Determine the [x, y] coordinate at the center of the cell enclosing the given text.  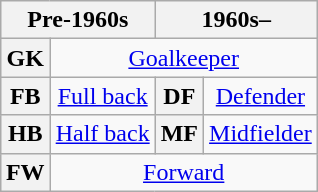
Pre-1960s [78, 20]
GK [25, 58]
Goalkeeper [184, 58]
Full back [102, 96]
FW [25, 172]
FB [25, 96]
Midfielder [261, 134]
HB [25, 134]
1960s– [236, 20]
Half back [102, 134]
Forward [184, 172]
DF [179, 96]
MF [179, 134]
Defender [261, 96]
